For the text-containing cell, return its midpoint in [x, y] coordinate format. 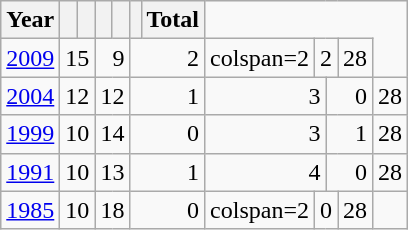
18 [112, 210]
1999 [30, 134]
14 [112, 134]
Total [173, 20]
2009 [30, 58]
2004 [30, 96]
1985 [30, 210]
Year [30, 20]
9 [112, 58]
13 [112, 172]
1991 [30, 172]
4 [266, 172]
15 [78, 58]
